Return the (x, y) coordinate for the center point of the cell that contains the specified text.  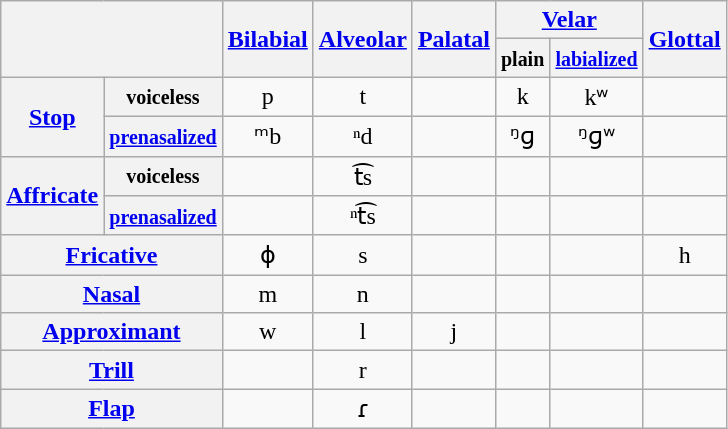
ɸ (268, 255)
h (684, 255)
kʷ (596, 97)
labialized (596, 58)
Palatal (454, 39)
p (268, 97)
t (362, 97)
plain (522, 58)
m (268, 294)
Alveolar (362, 39)
Flap (112, 409)
ᵑɡ (522, 136)
j (454, 332)
Stop (52, 116)
w (268, 332)
t͡s (362, 176)
Affricate (52, 196)
n (362, 294)
ᵐb (268, 136)
Nasal (112, 294)
k (522, 97)
r (362, 370)
Fricative (112, 255)
Bilabial (268, 39)
ɾ (362, 409)
Glottal (684, 39)
Trill (112, 370)
l (362, 332)
ⁿt͡s (362, 216)
s (362, 255)
ᵑɡʷ (596, 136)
ⁿd (362, 136)
Velar (569, 20)
Approximant (112, 332)
